For the text-containing cell, return its midpoint in (X, Y) coordinate format. 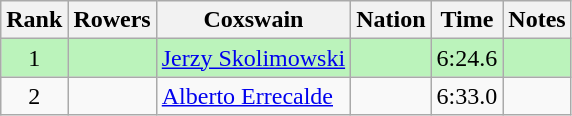
Alberto Errecalde (253, 96)
Time (467, 20)
6:24.6 (467, 58)
Nation (391, 20)
Jerzy Skolimowski (253, 58)
Rank (34, 20)
2 (34, 96)
Coxswain (253, 20)
1 (34, 58)
Notes (537, 20)
6:33.0 (467, 96)
Rowers (112, 20)
